Return the [x, y] coordinate for the center point of the cell that contains the specified text.  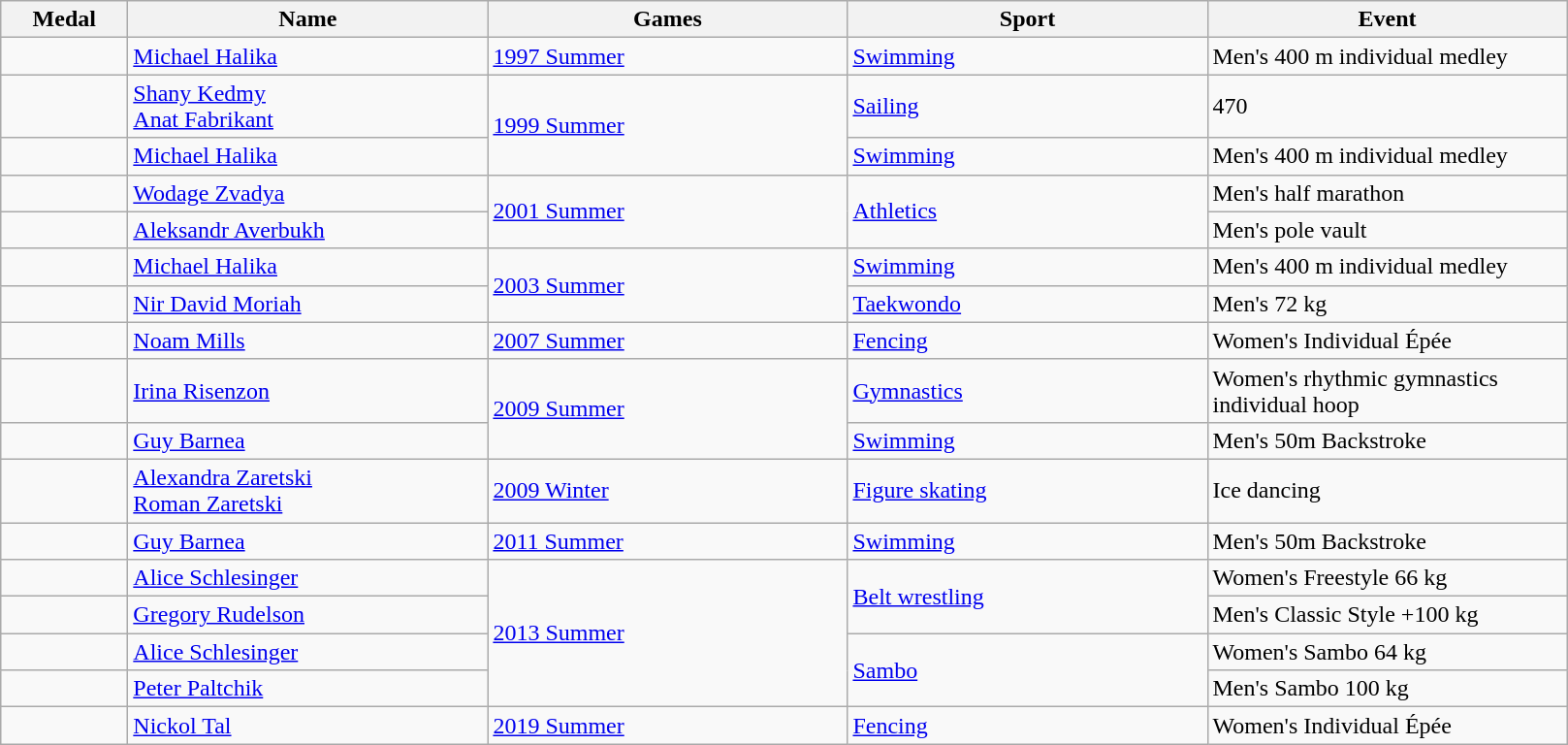
Medal [64, 19]
Men's pole vault [1387, 230]
Women's Sambo 64 kg [1387, 652]
2007 Summer [667, 340]
Noam Mills [308, 340]
2009 Summer [667, 409]
Shany KedmyAnat Fabrikant [308, 107]
1999 Summer [667, 124]
Event [1387, 19]
Peter Paltchik [308, 689]
Athletics [1028, 211]
2003 Summer [667, 285]
Sambo [1028, 670]
Irina Risenzon [308, 390]
2019 Summer [667, 726]
Men's Sambo 100 kg [1387, 689]
Nir David Moriah [308, 304]
Sport [1028, 19]
Women's rhythmic gymnasticsindividual hoop [1387, 390]
2001 Summer [667, 211]
Wodage Zvadya [308, 193]
Belt wrestling [1028, 597]
Figure skating [1028, 491]
Ice dancing [1387, 491]
Taekwondo [1028, 304]
470 [1387, 107]
2011 Summer [667, 540]
Games [667, 19]
Women's Freestyle 66 kg [1387, 578]
Alexandra ZaretskiRoman Zaretski [308, 491]
Gregory Rudelson [308, 615]
Nickol Tal [308, 726]
2013 Summer [667, 633]
Name [308, 19]
Men's Classic Style +100 kg [1387, 615]
Sailing [1028, 107]
Aleksandr Averbukh [308, 230]
2009 Winter [667, 491]
Men's 72 kg [1387, 304]
Men's half marathon [1387, 193]
1997 Summer [667, 56]
Gymnastics [1028, 390]
